Detect which cell encompasses the target text, then output its (X, Y) center coordinate. 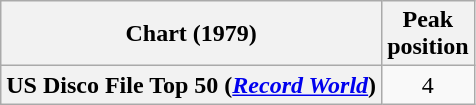
4 (428, 85)
Chart (1979) (192, 34)
US Disco File Top 50 (Record World) (192, 85)
Peakposition (428, 34)
